Capture the cell that displays the provided text and extract its (X, Y) central coordinate. 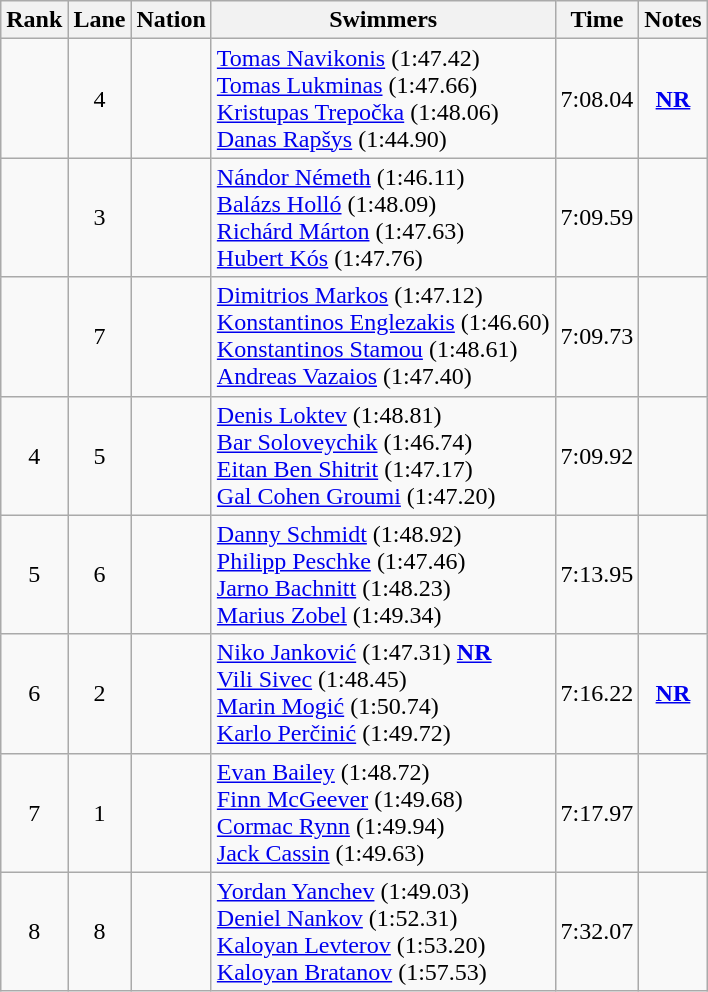
Nándor Németh (1:46.11)Balázs Holló (1:48.09)Richárd Márton (1:47.63)Hubert Kós (1:47.76) (383, 218)
Niko Janković (1:47.31) NRVili Sivec (1:48.45)Marin Mogić (1:50.74)Karlo Perčinić (1:49.72) (383, 694)
2 (100, 694)
7:17.97 (597, 812)
7:32.07 (597, 932)
Tomas Navikonis (1:47.42)Tomas Lukminas (1:47.66)Kristupas Trepočka (1:48.06)Danas Rapšys (1:44.90) (383, 98)
3 (100, 218)
Time (597, 20)
Nation (171, 20)
7:13.95 (597, 574)
Evan Bailey (1:48.72)Finn McGeever (1:49.68)Cormac Rynn (1:49.94)Jack Cassin (1:49.63) (383, 812)
7:09.59 (597, 218)
7:08.04 (597, 98)
Rank (34, 20)
Swimmers (383, 20)
Denis Loktev (1:48.81)Bar Soloveychik (1:46.74)Eitan Ben Shitrit (1:47.17)Gal Cohen Groumi (1:47.20) (383, 456)
7:16.22 (597, 694)
7:09.73 (597, 336)
Dimitrios Markos (1:47.12)Konstantinos Englezakis (1:46.60)Konstantinos Stamou (1:48.61)Andreas Vazaios (1:47.40) (383, 336)
Danny Schmidt (1:48.92)Philipp Peschke (1:47.46)Jarno Bachnitt (1:48.23)Marius Zobel (1:49.34) (383, 574)
Yordan Yanchev (1:49.03)Deniel Nankov (1:52.31)Kaloyan Levterov (1:53.20)Kaloyan Bratanov (1:57.53) (383, 932)
1 (100, 812)
7:09.92 (597, 456)
Notes (673, 20)
Lane (100, 20)
